Search for the cell housing the specified text and yield its [X, Y] center coordinate. 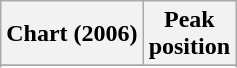
Peak position [189, 34]
Chart (2006) [72, 34]
